For the text-containing cell, return its midpoint in (X, Y) coordinate format. 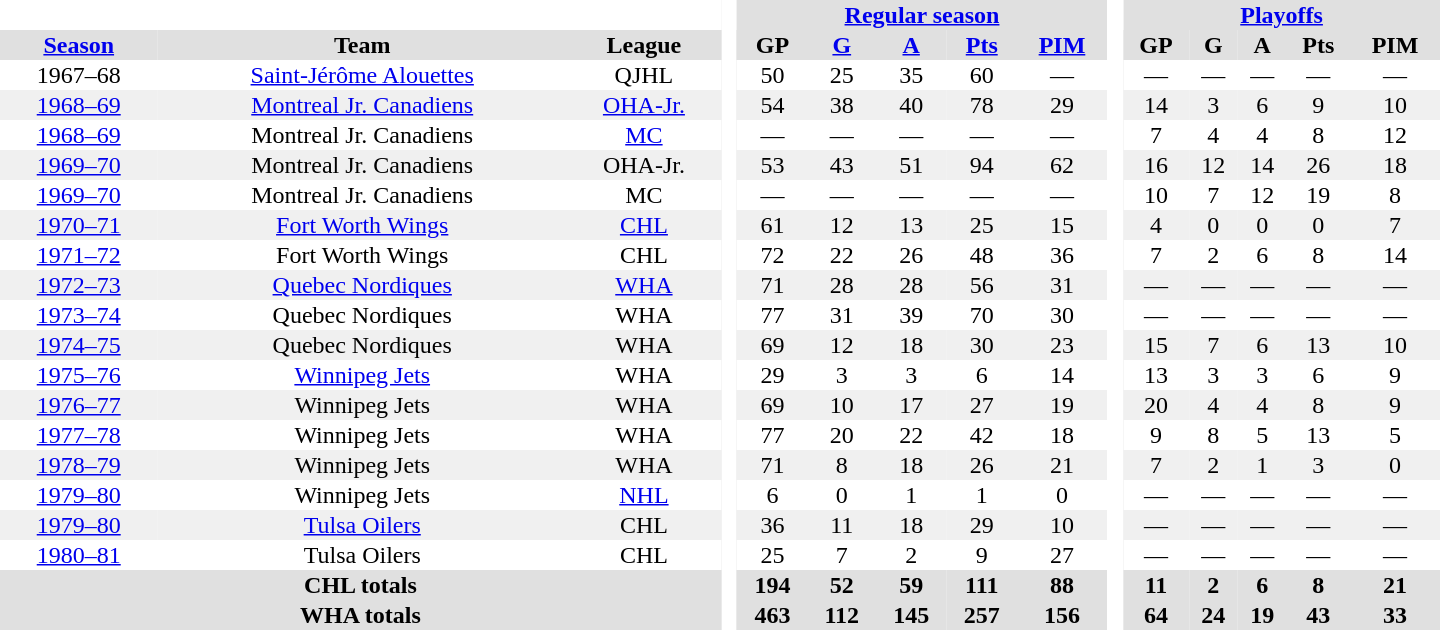
60 (982, 75)
56 (982, 285)
Regular season (922, 15)
88 (1062, 585)
48 (982, 255)
1967–68 (78, 75)
CHL totals (360, 585)
50 (772, 75)
League (644, 45)
Season (78, 45)
WHA totals (360, 615)
39 (912, 315)
16 (1156, 165)
40 (912, 105)
1976–77 (78, 405)
1975–76 (78, 375)
64 (1156, 615)
23 (1062, 345)
78 (982, 105)
33 (1395, 615)
62 (1062, 165)
1977–78 (78, 435)
42 (982, 435)
59 (912, 585)
1970–71 (78, 225)
61 (772, 225)
156 (1062, 615)
38 (842, 105)
1971–72 (78, 255)
72 (772, 255)
Saint-Jérôme Alouettes (362, 75)
54 (772, 105)
257 (982, 615)
35 (912, 75)
NHL (644, 495)
QJHL (644, 75)
1972–73 (78, 285)
94 (982, 165)
24 (1214, 615)
17 (912, 405)
111 (982, 585)
70 (982, 315)
1974–75 (78, 345)
112 (842, 615)
53 (772, 165)
1973–74 (78, 315)
145 (912, 615)
1980–81 (78, 555)
Team (362, 45)
463 (772, 615)
Playoffs (1282, 15)
51 (912, 165)
194 (772, 585)
1978–79 (78, 465)
52 (842, 585)
